Identify which cell holds the provided text, then report its [X, Y] central coordinate. 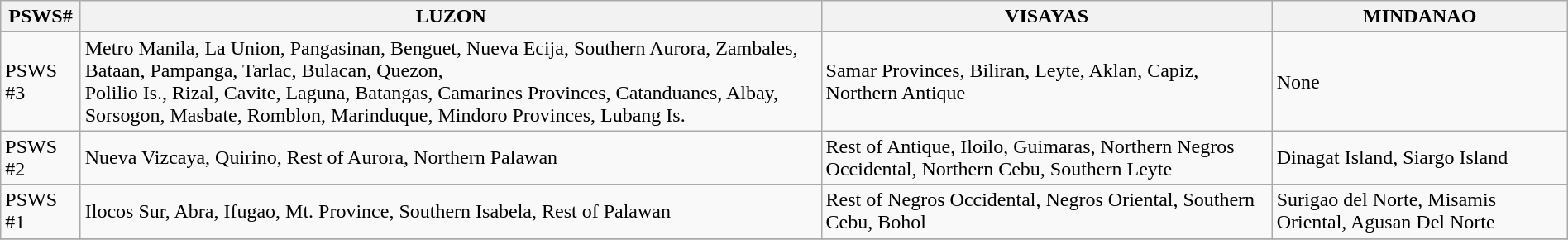
Samar Provinces, Biliran, Leyte, Aklan, Capiz, Northern Antique [1047, 81]
MINDANAO [1419, 17]
Rest of Negros Occidental, Negros Oriental, Southern Cebu, Bohol [1047, 212]
None [1419, 81]
Ilocos Sur, Abra, Ifugao, Mt. Province, Southern Isabela, Rest of Palawan [451, 212]
Rest of Antique, Iloilo, Guimaras, Northern Negros Occidental, Northern Cebu, Southern Leyte [1047, 157]
LUZON [451, 17]
Nueva Vizcaya, Quirino, Rest of Aurora, Northern Palawan [451, 157]
Surigao del Norte, Misamis Oriental, Agusan Del Norte [1419, 212]
PSWS #1 [41, 212]
VISAYAS [1047, 17]
PSWS #3 [41, 81]
PSWS# [41, 17]
PSWS #2 [41, 157]
Dinagat Island, Siargo Island [1419, 157]
